Identify which cell holds the provided text, then report its (x, y) central coordinate. 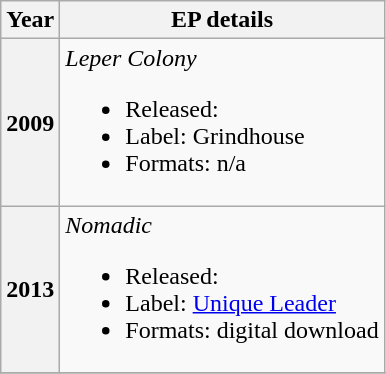
EP details (222, 20)
NomadicReleased: Label: Unique LeaderFormats: digital download (222, 290)
Leper ColonyReleased: Label: GrindhouseFormats: n/a (222, 122)
2009 (30, 122)
Year (30, 20)
2013 (30, 290)
